Capture the cell that displays the provided text and extract its (x, y) central coordinate. 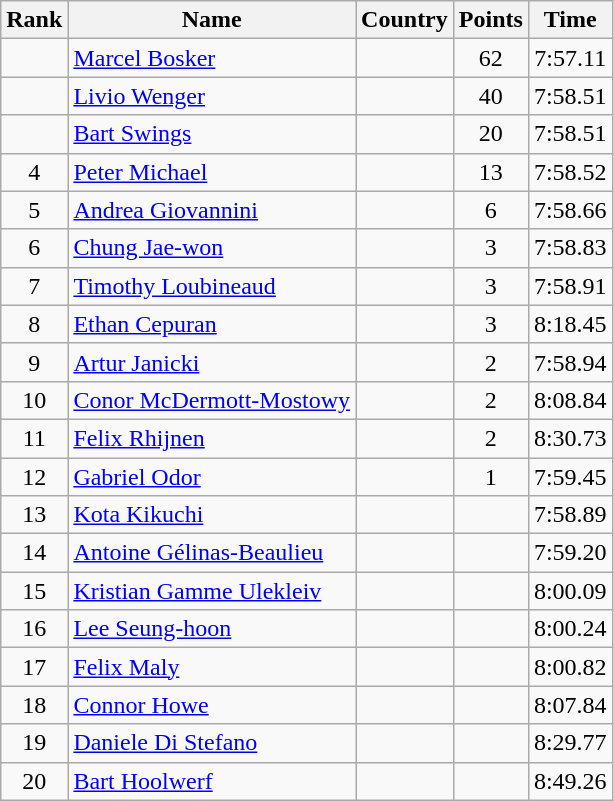
7:57.11 (570, 58)
8:00.24 (570, 629)
Gabriel Odor (212, 477)
7:58.52 (570, 172)
7:58.91 (570, 286)
62 (490, 58)
14 (34, 553)
Felix Maly (212, 667)
Lee Seung-hoon (212, 629)
Marcel Bosker (212, 58)
7:59.20 (570, 553)
Bart Swings (212, 134)
7:59.45 (570, 477)
1 (490, 477)
15 (34, 591)
5 (34, 210)
Chung Jae-won (212, 248)
4 (34, 172)
Name (212, 20)
8:00.09 (570, 591)
8:18.45 (570, 324)
Points (490, 20)
8:08.84 (570, 400)
8 (34, 324)
8:07.84 (570, 705)
Connor Howe (212, 705)
8:29.77 (570, 743)
7:58.66 (570, 210)
7:58.83 (570, 248)
Kota Kikuchi (212, 515)
Antoine Gélinas-Beaulieu (212, 553)
10 (34, 400)
11 (34, 438)
7 (34, 286)
12 (34, 477)
8:30.73 (570, 438)
19 (34, 743)
40 (490, 96)
Bart Hoolwerf (212, 781)
Conor McDermott-Mostowy (212, 400)
Livio Wenger (212, 96)
8:49.26 (570, 781)
Peter Michael (212, 172)
16 (34, 629)
Felix Rhijnen (212, 438)
Time (570, 20)
Andrea Giovannini (212, 210)
Artur Janicki (212, 362)
Rank (34, 20)
18 (34, 705)
17 (34, 667)
Kristian Gamme Ulekleiv (212, 591)
Ethan Cepuran (212, 324)
8:00.82 (570, 667)
7:58.94 (570, 362)
Timothy Loubineaud (212, 286)
Country (405, 20)
7:58.89 (570, 515)
Daniele Di Stefano (212, 743)
9 (34, 362)
